Return [x, y] of the center of cell containing provided text 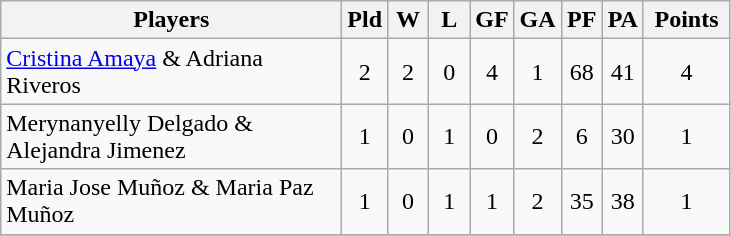
PF [582, 20]
Players [172, 20]
W [408, 20]
Pld [365, 20]
6 [582, 136]
35 [582, 202]
30 [622, 136]
PA [622, 20]
Cristina Amaya & Adriana Riveros [172, 72]
Merynanyelly Delgado & Alejandra Jimenez [172, 136]
GF [492, 20]
Points [686, 20]
GA [538, 20]
L [450, 20]
38 [622, 202]
68 [582, 72]
41 [622, 72]
Maria Jose Muñoz & Maria Paz Muñoz [172, 202]
